From the cell containing the given text, extract its center point as (X, Y) coordinate. 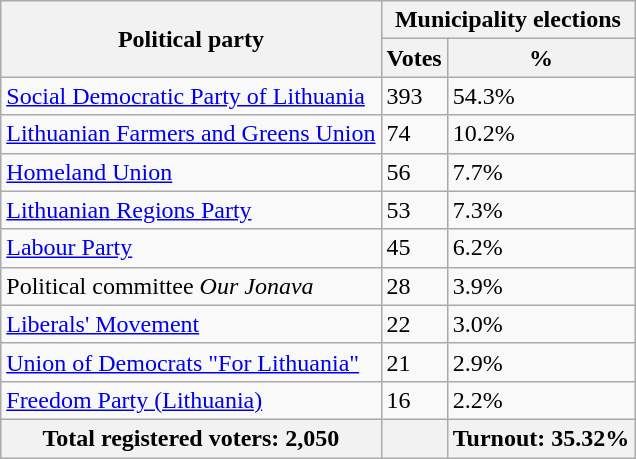
Social Democratic Party of Lithuania (191, 96)
3.0% (541, 324)
28 (414, 286)
2.2% (541, 400)
Labour Party (191, 248)
22 (414, 324)
53 (414, 210)
Lithuanian Regions Party (191, 210)
7.7% (541, 172)
54.3% (541, 96)
16 (414, 400)
21 (414, 362)
2.9% (541, 362)
Municipality elections (508, 20)
3.9% (541, 286)
Freedom Party (Lithuania) (191, 400)
45 (414, 248)
Turnout: 35.32% (541, 438)
Political committee Our Jonava (191, 286)
Liberals' Movement (191, 324)
393 (414, 96)
Total registered voters: 2,050 (191, 438)
Union of Democrats "For Lithuania" (191, 362)
10.2% (541, 134)
7.3% (541, 210)
% (541, 58)
74 (414, 134)
Votes (414, 58)
Lithuanian Farmers and Greens Union (191, 134)
56 (414, 172)
6.2% (541, 248)
Homeland Union (191, 172)
Political party (191, 39)
